Pinpoint the cell where the given text exists, returning its (x, y) midpoint coordinate. 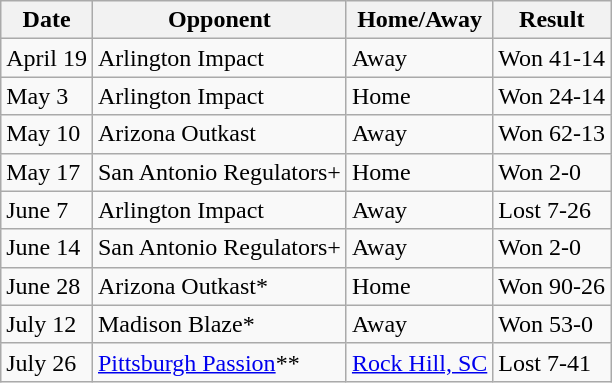
Won 24-14 (552, 96)
Lost 7-26 (552, 210)
Madison Blaze* (219, 324)
Lost 7-41 (552, 362)
Won 62-13 (552, 134)
April 19 (47, 58)
Home/Away (419, 20)
May 10 (47, 134)
Won 90-26 (552, 286)
June 28 (47, 286)
June 7 (47, 210)
Date (47, 20)
Result (552, 20)
Opponent (219, 20)
Won 53-0 (552, 324)
July 26 (47, 362)
July 12 (47, 324)
Arizona Outkast* (219, 286)
Rock Hill, SC (419, 362)
June 14 (47, 248)
Arizona Outkast (219, 134)
May 17 (47, 172)
Won 41-14 (552, 58)
Pittsburgh Passion** (219, 362)
May 3 (47, 96)
